Extract the (x, y) coordinate from the center of the cell holding the provided text.  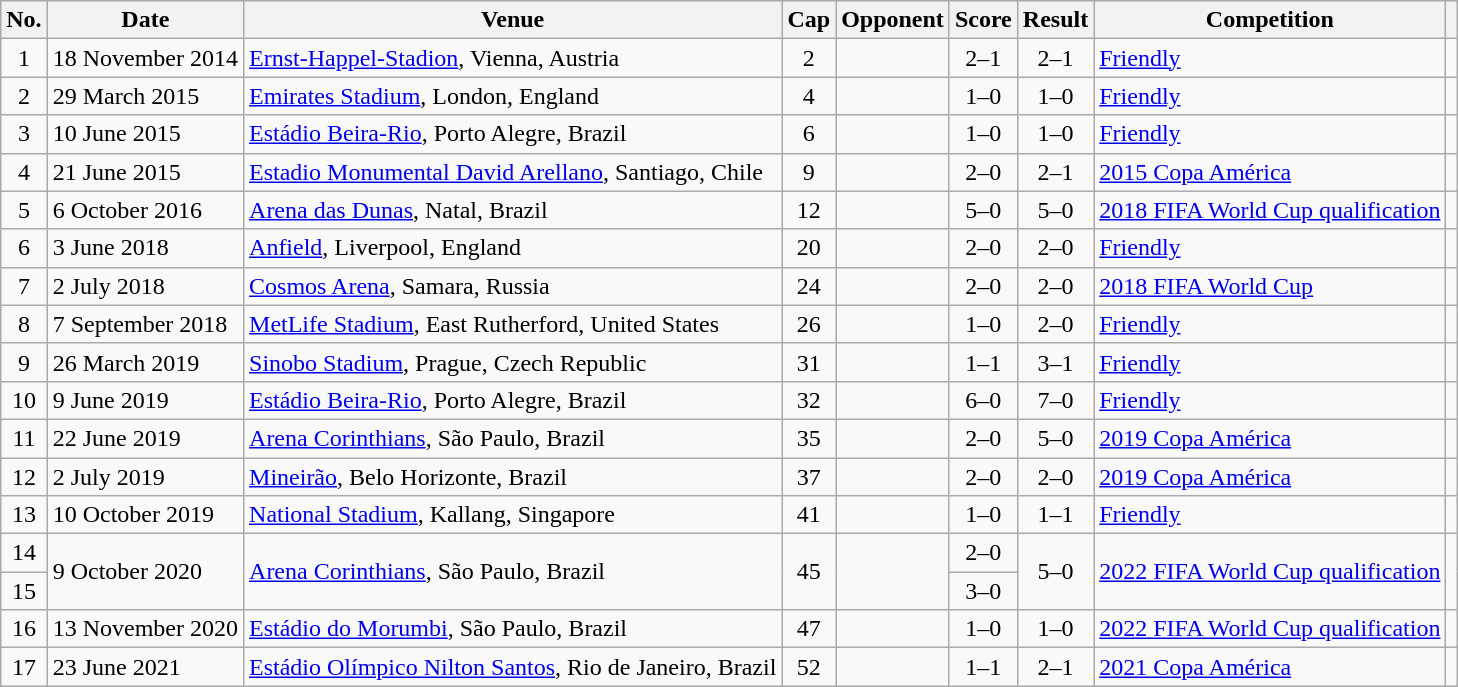
3 June 2018 (145, 248)
MetLife Stadium, East Rutherford, United States (513, 324)
15 (24, 591)
Arena das Dunas, Natal, Brazil (513, 210)
Sinobo Stadium, Prague, Czech Republic (513, 362)
Competition (1270, 20)
2018 FIFA World Cup qualification (1270, 210)
3–0 (983, 591)
Venue (513, 20)
Ernst-Happel-Stadion, Vienna, Austria (513, 58)
21 June 2015 (145, 172)
10 June 2015 (145, 134)
7–0 (1055, 400)
2 July 2019 (145, 477)
26 (809, 324)
2 July 2018 (145, 286)
Cap (809, 20)
Score (983, 20)
National Stadium, Kallang, Singapore (513, 515)
41 (809, 515)
13 (24, 515)
35 (809, 438)
7 (24, 286)
26 March 2019 (145, 362)
20 (809, 248)
29 March 2015 (145, 96)
6–0 (983, 400)
7 September 2018 (145, 324)
18 November 2014 (145, 58)
Estadio Monumental David Arellano, Santiago, Chile (513, 172)
Opponent (893, 20)
1 (24, 58)
9 October 2020 (145, 572)
22 June 2019 (145, 438)
2015 Copa América (1270, 172)
Estádio do Morumbi, São Paulo, Brazil (513, 629)
Cosmos Arena, Samara, Russia (513, 286)
14 (24, 553)
Result (1055, 20)
10 (24, 400)
45 (809, 572)
No. (24, 20)
13 November 2020 (145, 629)
32 (809, 400)
6 October 2016 (145, 210)
2018 FIFA World Cup (1270, 286)
2021 Copa América (1270, 667)
17 (24, 667)
8 (24, 324)
16 (24, 629)
37 (809, 477)
52 (809, 667)
Mineirão, Belo Horizonte, Brazil (513, 477)
24 (809, 286)
31 (809, 362)
Estádio Olímpico Nilton Santos, Rio de Janeiro, Brazil (513, 667)
3–1 (1055, 362)
Emirates Stadium, London, England (513, 96)
5 (24, 210)
10 October 2019 (145, 515)
47 (809, 629)
9 June 2019 (145, 400)
23 June 2021 (145, 667)
Anfield, Liverpool, England (513, 248)
3 (24, 134)
11 (24, 438)
Date (145, 20)
